Determine the [X, Y] coordinate at the center of the cell enclosing the given text.  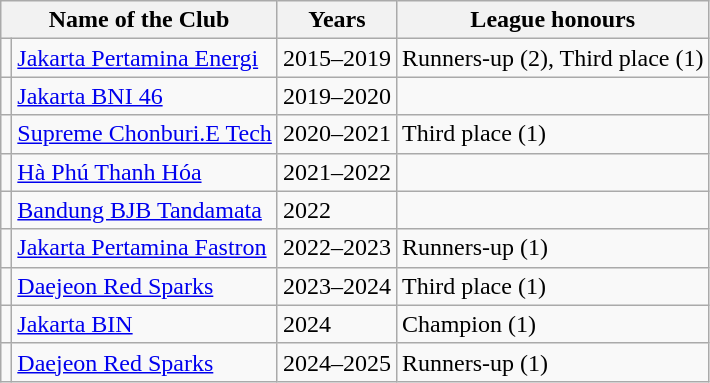
2024 [336, 324]
Jakarta BIN [145, 324]
Supreme Chonburi.E Tech [145, 134]
2024–2025 [336, 362]
Bandung BJB Tandamata [145, 210]
Hà Phú Thanh Hóa [145, 172]
Jakarta BNI 46 [145, 96]
Runners-up (2), Third place (1) [552, 58]
Name of the Club [140, 20]
2019–2020 [336, 96]
Jakarta Pertamina Fastron [145, 248]
League honours [552, 20]
Jakarta Pertamina Energi [145, 58]
2020–2021 [336, 134]
Years [336, 20]
Champion (1) [552, 324]
2023–2024 [336, 286]
2022 [336, 210]
2015–2019 [336, 58]
2022–2023 [336, 248]
2021–2022 [336, 172]
